Detect which cell encompasses the target text, then output its (x, y) center coordinate. 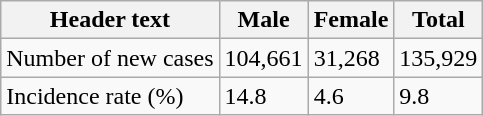
14.8 (264, 96)
Total (438, 20)
135,929 (438, 58)
31,268 (351, 58)
Incidence rate (%) (110, 96)
4.6 (351, 96)
9.8 (438, 96)
104,661 (264, 58)
Number of new cases (110, 58)
Header text (110, 20)
Male (264, 20)
Female (351, 20)
